For the text-containing cell, return its midpoint in (x, y) coordinate format. 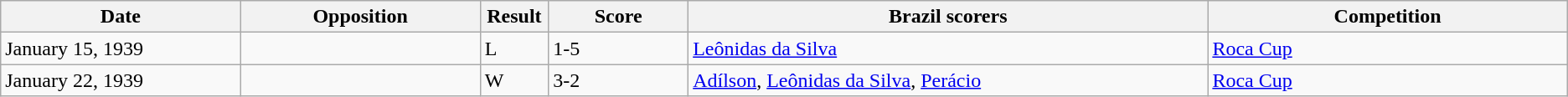
L (514, 48)
January 22, 1939 (121, 80)
January 15, 1939 (121, 48)
Leônidas da Silva (948, 48)
Result (514, 17)
W (514, 80)
Brazil scorers (948, 17)
Date (121, 17)
Score (618, 17)
3-2 (618, 80)
Competition (1387, 17)
Adílson, Leônidas da Silva, Perácio (948, 80)
Opposition (360, 17)
1-5 (618, 48)
